Determine the (X, Y) coordinate at the center of the cell enclosing the given text.  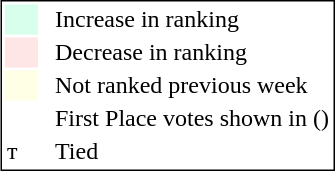
т (22, 151)
First Place votes shown in () (192, 119)
Decrease in ranking (192, 53)
Increase in ranking (192, 19)
Not ranked previous week (192, 85)
Tied (192, 151)
